Find where the given text appears and provide that cell's center as (X, Y) coordinate. 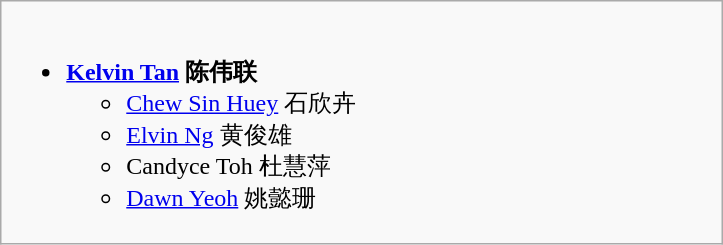
Kelvin Tan 陈伟联Chew Sin Huey 石欣卉Elvin Ng 黄俊雄Candyce Toh 杜慧萍Dawn Yeoh 姚懿珊 (362, 123)
